Search for the cell housing the specified text and yield its (x, y) center coordinate. 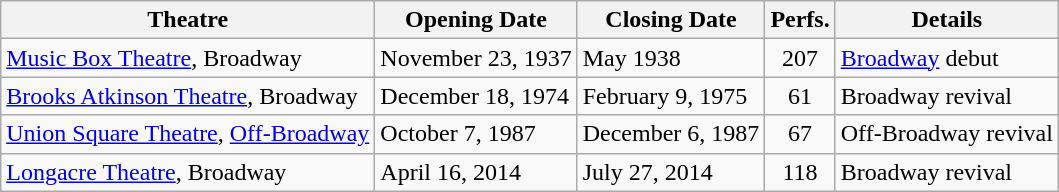
Opening Date (476, 20)
May 1938 (671, 58)
Details (946, 20)
December 18, 1974 (476, 96)
July 27, 2014 (671, 172)
Union Square Theatre, Off-Broadway (188, 134)
Longacre Theatre, Broadway (188, 172)
October 7, 1987 (476, 134)
207 (800, 58)
Off-Broadway revival (946, 134)
Theatre (188, 20)
Music Box Theatre, Broadway (188, 58)
Brooks Atkinson Theatre, Broadway (188, 96)
Broadway debut (946, 58)
67 (800, 134)
November 23, 1937 (476, 58)
December 6, 1987 (671, 134)
April 16, 2014 (476, 172)
61 (800, 96)
February 9, 1975 (671, 96)
118 (800, 172)
Closing Date (671, 20)
Perfs. (800, 20)
